Scan for the cell matching the given text and deliver its [X, Y] coordinate at center. 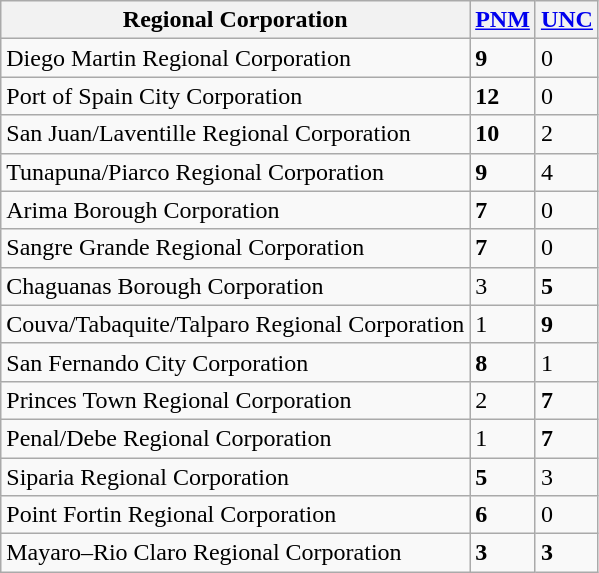
4 [566, 172]
PNM [503, 20]
Princes Town Regional Corporation [236, 400]
Siparia Regional Corporation [236, 477]
Port of Spain City Corporation [236, 96]
UNC [566, 20]
Couva/Tabaquite/Talparo Regional Corporation [236, 324]
Mayaro–Rio Claro Regional Corporation [236, 553]
Penal/Debe Regional Corporation [236, 438]
10 [503, 134]
Diego Martin Regional Corporation [236, 58]
8 [503, 362]
San Juan/Laventille Regional Corporation [236, 134]
Point Fortin Regional Corporation [236, 515]
Sangre Grande Regional Corporation [236, 248]
Regional Corporation [236, 20]
Tunapuna/Piarco Regional Corporation [236, 172]
12 [503, 96]
Chaguanas Borough Corporation [236, 286]
Arima Borough Corporation [236, 210]
San Fernando City Corporation [236, 362]
6 [503, 515]
